Identify which cell holds the provided text, then report its [X, Y] central coordinate. 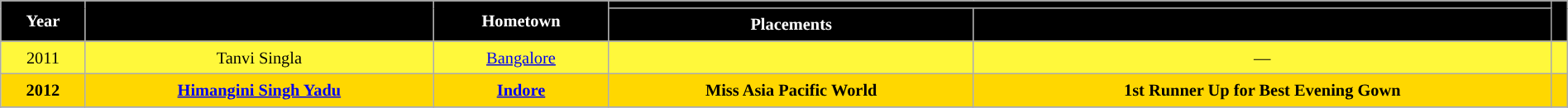
Himangini Singh Yadu [260, 90]
2011 [43, 58]
2012 [43, 90]
Hometown [521, 20]
Miss Asia Pacific World [791, 90]
— [1262, 58]
1st Runner Up for Best Evening Gown [1262, 90]
Placements [791, 25]
Year [43, 20]
Tanvi Singla [260, 58]
Bangalore [521, 58]
Indore [521, 90]
